Search for the cell housing the specified text and yield its [X, Y] center coordinate. 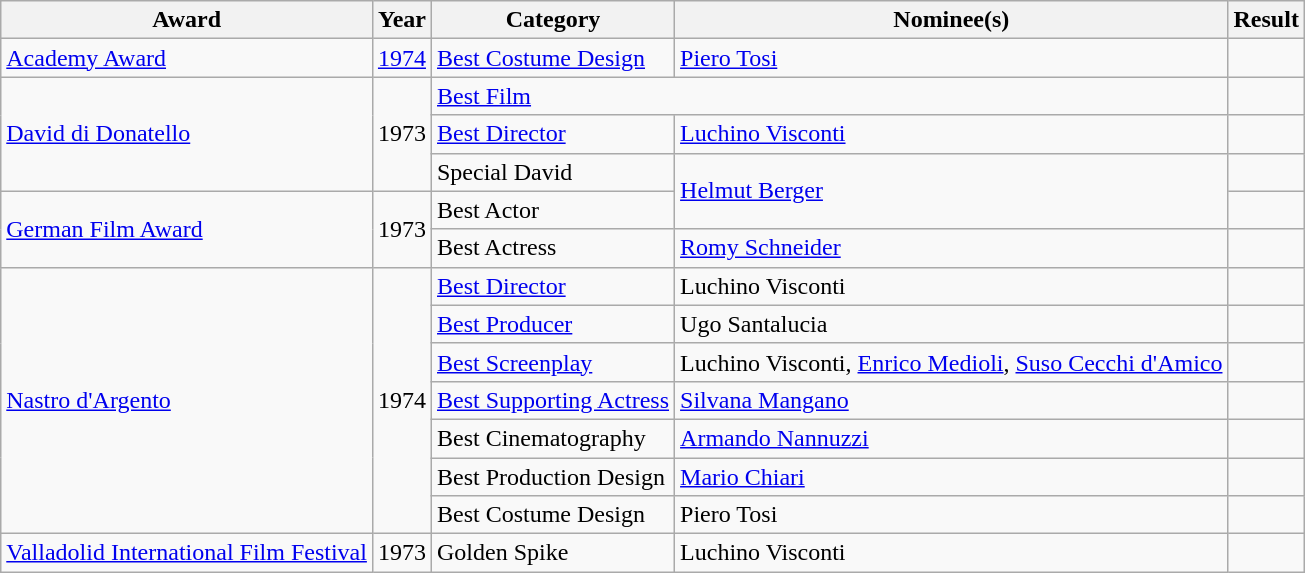
Nominee(s) [952, 20]
Category [552, 20]
Best Actress [552, 248]
Result [1266, 20]
Special David [552, 172]
Year [402, 20]
Armando Nannuzzi [952, 438]
Helmut Berger [952, 191]
German Film Award [187, 229]
Golden Spike [552, 553]
Silvana Mangano [952, 400]
Ugo Santalucia [952, 324]
Academy Award [187, 58]
Best Cinematography [552, 438]
Best Screenplay [552, 362]
Best Actor [552, 210]
Romy Schneider [952, 248]
David di Donatello [187, 134]
Best Film [830, 96]
Nastro d'Argento [187, 400]
Award [187, 20]
Best Production Design [552, 477]
Luchino Visconti, Enrico Medioli, Suso Cecchi d'Amico [952, 362]
Mario Chiari [952, 477]
Best Supporting Actress [552, 400]
Valladolid International Film Festival [187, 553]
Best Producer [552, 324]
